Provide the [x, y] coordinate of the cell's center where the given text is located.  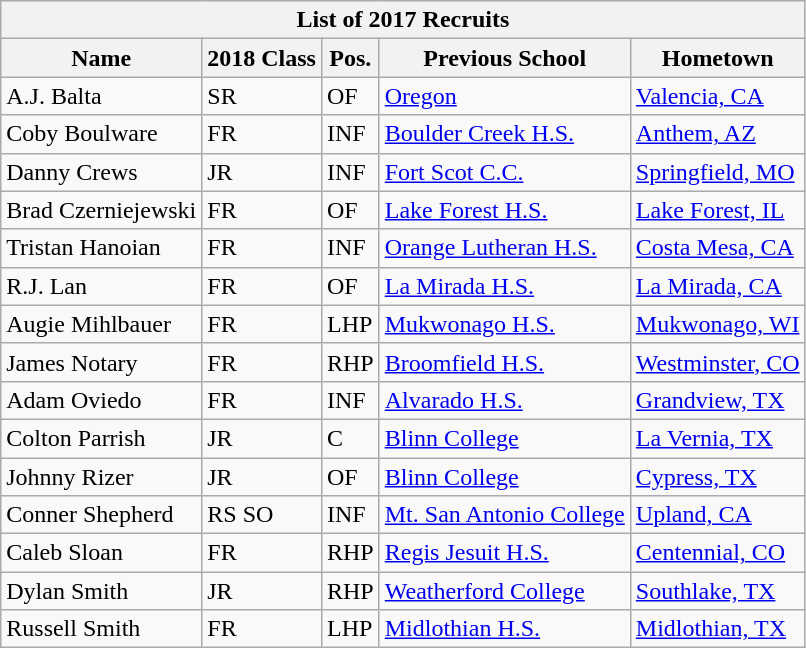
Regis Jesuit H.S. [504, 553]
Midlothian H.S. [504, 629]
Hometown [718, 58]
Colton Parrish [102, 438]
La Mirada, CA [718, 286]
Mukwonago, WI [718, 324]
SR [262, 96]
Boulder Creek H.S. [504, 134]
Lake Forest, IL [718, 210]
Tristan Hanoian [102, 248]
La Vernia, TX [718, 438]
Mukwonago H.S. [504, 324]
Costa Mesa, CA [718, 248]
Centennial, CO [718, 553]
Dylan Smith [102, 591]
Adam Oviedo [102, 400]
2018 Class [262, 58]
Augie Mihlbauer [102, 324]
R.J. Lan [102, 286]
A.J. Balta [102, 96]
Johnny Rizer [102, 477]
Fort Scot C.C. [504, 172]
List of 2017 Recruits [403, 20]
Oregon [504, 96]
Weatherford College [504, 591]
Midlothian, TX [718, 629]
Mt. San Antonio College [504, 515]
Caleb Sloan [102, 553]
La Mirada H.S. [504, 286]
Broomfield H.S. [504, 362]
C [350, 438]
Springfield, MO [718, 172]
Southlake, TX [718, 591]
Lake Forest H.S. [504, 210]
Brad Czerniejewski [102, 210]
Valencia, CA [718, 96]
Danny Crews [102, 172]
Previous School [504, 58]
Westminster, CO [718, 362]
Cypress, TX [718, 477]
Coby Boulware [102, 134]
Russell Smith [102, 629]
Alvarado H.S. [504, 400]
RS SO [262, 515]
Orange Lutheran H.S. [504, 248]
Pos. [350, 58]
Name [102, 58]
Anthem, AZ [718, 134]
Conner Shepherd [102, 515]
James Notary [102, 362]
Grandview, TX [718, 400]
Upland, CA [718, 515]
